Determine the [X, Y] coordinate at the center of the cell enclosing the given text.  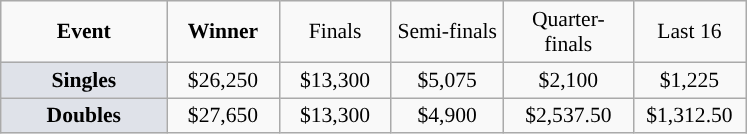
$26,250 [223, 80]
Finals [335, 32]
$27,650 [223, 116]
Winner [223, 32]
Singles [84, 80]
Doubles [84, 116]
Event [84, 32]
$2,537.50 [568, 116]
$1,225 [689, 80]
Semi-finals [447, 32]
$2,100 [568, 80]
$5,075 [447, 80]
Last 16 [689, 32]
Quarter-finals [568, 32]
$1,312.50 [689, 116]
$4,900 [447, 116]
